Scan for the cell matching the given text and deliver its (x, y) coordinate at center. 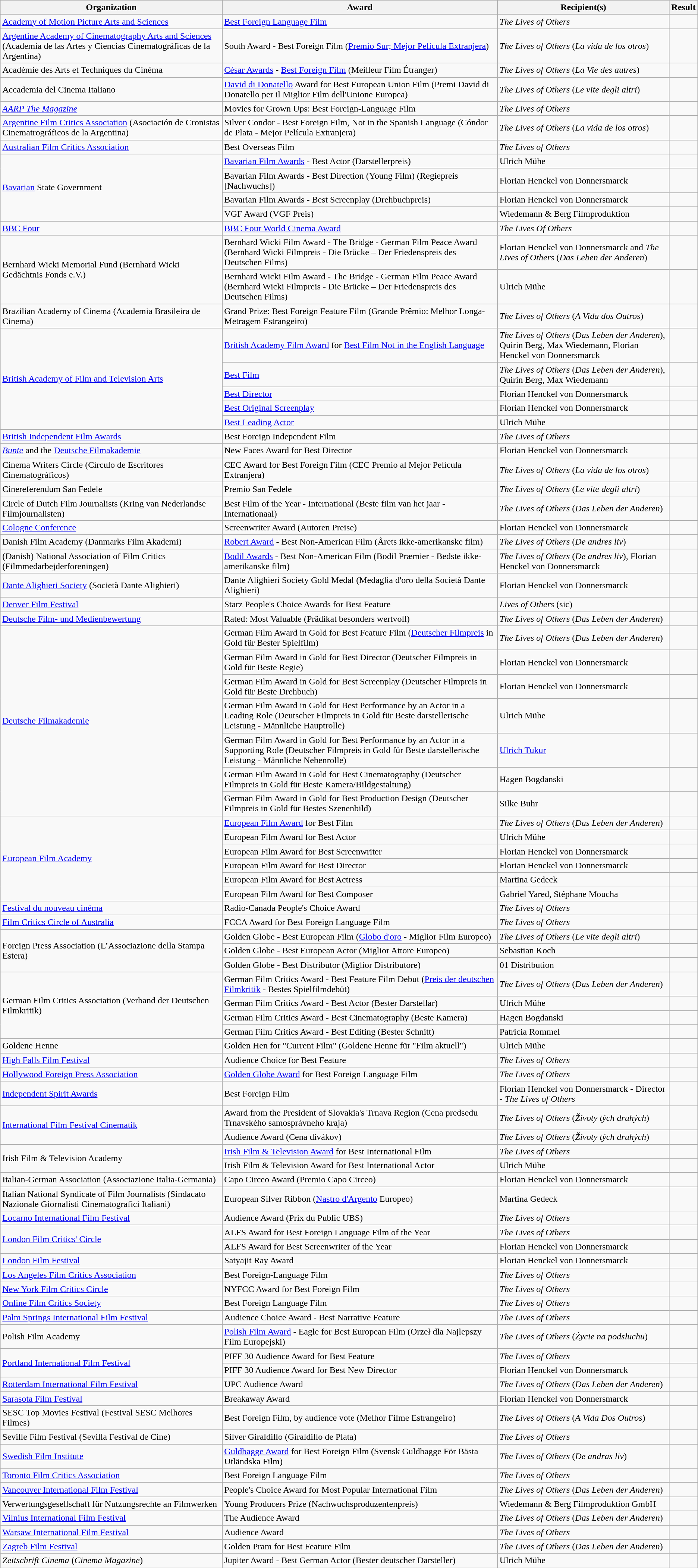
Patricia Rommel (583, 1032)
Los Angeles Film Critics Association (111, 1275)
Golden Globe - Best European Film (Globo d'oro - Miglior Film Europeo) (360, 937)
Gabriel Yared, Stéphane Moucha (583, 894)
Swedish Film Institute (111, 1456)
European Film Award for Best Director (360, 865)
Bavarian Film Awards - Best Screenplay (Drehbuchpreis) (360, 200)
Sarasota Film Festival (111, 1398)
British Academy of Film and Television Arts (111, 379)
01 Distribution (583, 965)
New Faces Award for Best Director (360, 451)
Best Leading Actor (360, 422)
Circle of Dutch Film Journalists (Kring van Nederlandse Filmjournalisten) (111, 508)
London Film Festival (111, 1261)
Lives of Others (sic) (583, 605)
Vancouver International Film Festival (111, 1490)
German Film Critics Award - Best Actor (Bester Darstellar) (360, 1003)
PIFF 30 Audience Award for Best Feature (360, 1356)
Polish Film Award - Eagle for Best European Film (Orzeł dla Najlepszy Film Europejski) (360, 1337)
Breakaway Award (360, 1398)
Florian Henckel von Donnersmarck and The Lives of Others (Das Leben der Anderen) (583, 253)
BBC Four (111, 228)
SESC Top Movies Festival (Festival SESC Melhores Filmes) (111, 1418)
Film Critics Circle of Australia (111, 922)
Irish Film & Television Award for Best International Film (360, 1151)
Seville Film Festival (Sevilla Festival de Cine) (111, 1437)
Festival du nouveau cinéma (111, 908)
Audience Choice Award - Best Narrative Feature (360, 1317)
German Film Critics Award - Best Feature Film Debut (Preis der deutschen Filmkritik - Bestes Spielfilmdebüt) (360, 984)
Guldbagge Award for Best Foreign Film (Svensk Guldbagge För Bästa Utländska Film) (360, 1456)
Best Film (360, 374)
Award from the President of Slovakia's Trnava Region (Cena predsedu Trnavského samosprávneho kraja) (360, 1117)
Golden Hen for "Current Film" (Goldene Henne für "Film aktuell") (360, 1046)
German Film Critics Association (Verband der Deutschen Filmkritik) (111, 1006)
CEC Award for Best Foreign Film (CEC Premio al Mejor Película Extranjera) (360, 470)
Golden Globe - Best Distributor (Miglior Distributore) (360, 965)
Premio San Fedele (360, 489)
Best Foreign Independent Film (360, 436)
Best Foreign Film, by audience vote (Melhor Filme Estrangeiro) (360, 1418)
European Silver Ribbon (Nastro d'Argento Europeo) (360, 1199)
European Film Award for Best Screenwriter (360, 851)
Italian National Syndicate of Film Journalists (Sindacato Nazionale Giornalisti Cinematografici Italiani) (111, 1199)
London Film Critics' Circle (111, 1239)
Sebastian Koch (583, 951)
Best Foreign-Language Film (360, 1275)
The Lives of Others (A Vida Dos Outros) (583, 1418)
Audience Award (Cena divákov) (360, 1137)
German Film Award in Gold for Best Director (Deutscher Filmpreis in Gold für Beste Regie) (360, 662)
Bavarian State Government (111, 187)
Best Film of the Year - International (Beste film van het jaar - Internationaal) (360, 508)
Result (683, 7)
Cologne Conference (111, 527)
Recipient(s) (583, 7)
Irish Film & Television Award for Best International Actor (360, 1166)
Golden Globe Award for Best Foreign Language Film (360, 1074)
The Lives of Others (Życie na podsłuchu) (583, 1337)
Award (360, 7)
AARP The Magazine (111, 109)
Rated: Most Valuable (Prädikat besonders wertvoll) (360, 619)
ALFS Award for Best Foreign Language Film of the Year (360, 1232)
Silver Condor - Best Foreign Film, Not in the Spanish Language (Cóndor de Plata - Mejor Película Extranjera) (360, 128)
Hollywood Foreign Press Association (111, 1074)
The Lives of Others (A Vida dos Outros) (583, 316)
VGF Award (VGF Preis) (360, 214)
Locarno International Film Festival (111, 1218)
Academy of Motion Picture Arts and Sciences (111, 22)
Capo Circeo Award (Premio Capo Circeo) (360, 1180)
Audience Award (360, 1532)
Deutsche Filmakademie (111, 721)
César Awards - Best Foreign Film (Meilleur Film Étranger) (360, 70)
Danish Film Academy (Danmarks Film Akademi) (111, 542)
German Film Award in Gold for Best Feature Film (Deutscher Filmpreis in Gold für Bester Spielfilm) (360, 638)
Florian Henckel von Donnersmarck - Director - The Lives of Others (583, 1094)
Goldene Henne (111, 1046)
Palm Springs International Film Festival (111, 1317)
Wiedemann & Berg Filmproduktion GmbH (583, 1504)
International Film Festival Cinematik (111, 1125)
NYFCC Award for Best Foreign Film (360, 1289)
Australian Film Critics Association (111, 147)
Bodil Awards - Best Non-American Film (Bodil Præmier - Bedste ikke-amerikanske film) (360, 561)
Best Original Screenplay (360, 408)
ALFS Award for Best Screenwriter of the Year (360, 1246)
British Independent Film Awards (111, 436)
Portland International Film Festival (111, 1363)
David di Donatello Award for Best European Union Film (Premi David di Donatello per il Miglior Film dell'Unione Europea) (360, 90)
South Award - Best Foreign Film (Premio Sur; Mejor Película Extranjera) (360, 46)
Bavarian Film Awards - Best Direction (Young Film) (Regiepreis [Nachwuchs]) (360, 181)
European Film Award for Best Composer (360, 894)
The Lives of Others (Das Leben der Anderen), Quirin Berg, Max Wiedemann (583, 374)
Radio-Canada People's Choice Award (360, 908)
Toronto Film Critics Association (111, 1476)
German Film Critics Award - Best Editing (Bester Schnitt) (360, 1032)
Ulrich Tukur (583, 750)
European Film Award for Best Film (360, 823)
Polish Film Academy (111, 1337)
Dante Alighieri Society Gold Medal (Medaglia d'oro della Società Dante Alighieri) (360, 586)
Bavarian Film Awards - Best Actor (Darstellerpreis) (360, 161)
European Film Award for Best Actor (360, 837)
Satyajit Ray Award (360, 1261)
Audience Choice for Best Feature (360, 1060)
(Danish) National Association of Film Critics (Filmmedarbejderforeningen) (111, 561)
Zagreb Film Festival (111, 1546)
UPC Audience Award (360, 1384)
Silke Buhr (583, 803)
The Lives Of Others (583, 228)
Independent Spirit Awards (111, 1094)
Starz People's Choice Awards for Best Feature (360, 605)
Brazilian Academy of Cinema (Academia Brasileira de Cinema) (111, 316)
Organization (111, 7)
Académie des Arts et Techniques du Cinéma (111, 70)
Irish Film & Television Academy (111, 1158)
Denver Film Festival (111, 605)
Cinereferendum San Fedele (111, 489)
Young Producers Prize (Nachwuchsproduzentenpreis) (360, 1504)
High Falls Film Festival (111, 1060)
German Film Award in Gold for Best Cinematography (Deutscher Filmpreis in Gold für Beste Kamera/Bildgestaltung) (360, 780)
Warsaw International Film Festival (111, 1532)
Best Foreign Film (360, 1094)
Argentine Film Critics Association (Asociación de Cronistas Cinematrográficos de la Argentina) (111, 128)
German Film Critics Award - Best Cinematography (Beste Kamera) (360, 1017)
Bunte and the Deutsche Filmakademie (111, 451)
Vilnius International Film Festival (111, 1518)
Golden Globe - Best European Actor (Miglior Attore Europeo) (360, 951)
New York Film Critics Circle (111, 1289)
Verwertungsgesellschaft für Nutzungsrechte an Filmwerken (111, 1504)
Italian-German Association (Associazione Italia-Germania) (111, 1180)
Cinema Writers Circle (Círculo de Escritores Cinematográficos) (111, 470)
Accademia del Cinema Italiano (111, 90)
The Lives of Others (Das Leben der Anderen), Quirin Berg, Max Wiedemann, Florian Henckel von Donnersmarck (583, 345)
The Lives of Others (De andres liv) (583, 542)
Wiedemann & Berg Filmproduktion (583, 214)
Rotterdam International Film Festival (111, 1384)
European Film Academy (111, 858)
Bernhard Wicki Memorial Fund (Bernhard Wicki Gedächtnis Fonds e.V.) (111, 270)
People's Choice Award for Most Popular International Film (360, 1490)
The Lives of Others (De andras liv) (583, 1456)
FCCA Award for Best Foreign Language Film (360, 922)
Deutsche Film- und Medienbewertung (111, 619)
Zeitschrift Cinema (Cinema Magazine) (111, 1561)
PIFF 30 Audience Award for Best New Director (360, 1370)
Foreign Press Association (L’Associazione della Stampa Estera) (111, 951)
Online Film Critics Society (111, 1303)
Silver Giraldillo (Giraldillo de Plata) (360, 1437)
Screenwriter Award (Autoren Preise) (360, 527)
German Film Award in Gold for Best Production Design (Deutscher Filmpreis in Gold für Bestes Szenenbild) (360, 803)
Best Overseas Film (360, 147)
Grand Prize: Best Foreign Feature Film (Grande Prêmio: Melhor Longa-Metragem Estrangeiro) (360, 316)
Jupiter Award - Best German Actor (Bester deutscher Darsteller) (360, 1561)
British Academy Film Award for Best Film Not in the English Language (360, 345)
BBC Four World Cinema Award (360, 228)
Dante Alighieri Society (Società Dante Alighieri) (111, 586)
The Audience Award (360, 1518)
Audience Award (Prix du Public UBS) (360, 1218)
Argentine Academy of Cinematography Arts and Sciences (Academia de las Artes y Ciencias Cinematográficas de la Argentina) (111, 46)
The Lives of Others (De andres liv), Florian Henckel von Donnersmarck (583, 561)
The Lives of Others (La Vie des autres) (583, 70)
European Film Award for Best Actress (360, 879)
Golden Pram for Best Feature Film (360, 1546)
Movies for Grown Ups: Best Foreign-Language Film (360, 109)
Robert Award - Best Non-American Film (Årets ikke-amerikanske film) (360, 542)
German Film Award in Gold for Best Screenplay (Deutscher Filmpreis in Gold für Beste Drehbuch) (360, 686)
Best Director (360, 394)
